From the cell containing the given text, extract its center point as [x, y] coordinate. 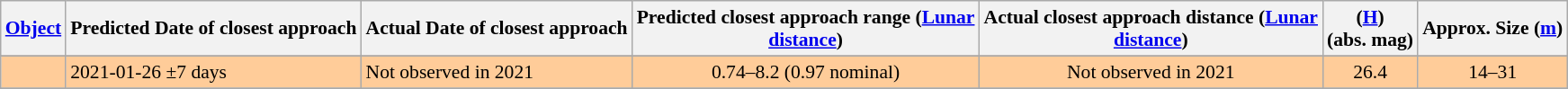
Approx. Size (m) [1492, 29]
Predicted closest approach range (Lunardistance) [806, 29]
Object [33, 29]
0.74–8.2 (0.97 nominal) [806, 72]
Actual closest approach distance (Lunardistance) [1151, 29]
(H)(abs. mag) [1370, 29]
14–31 [1492, 72]
26.4 [1370, 72]
Predicted Date of closest approach [213, 29]
2021-01-26 ±7 days [213, 72]
Actual Date of closest approach [497, 29]
